Scan for the cell matching the given text and deliver its [x, y] coordinate at center. 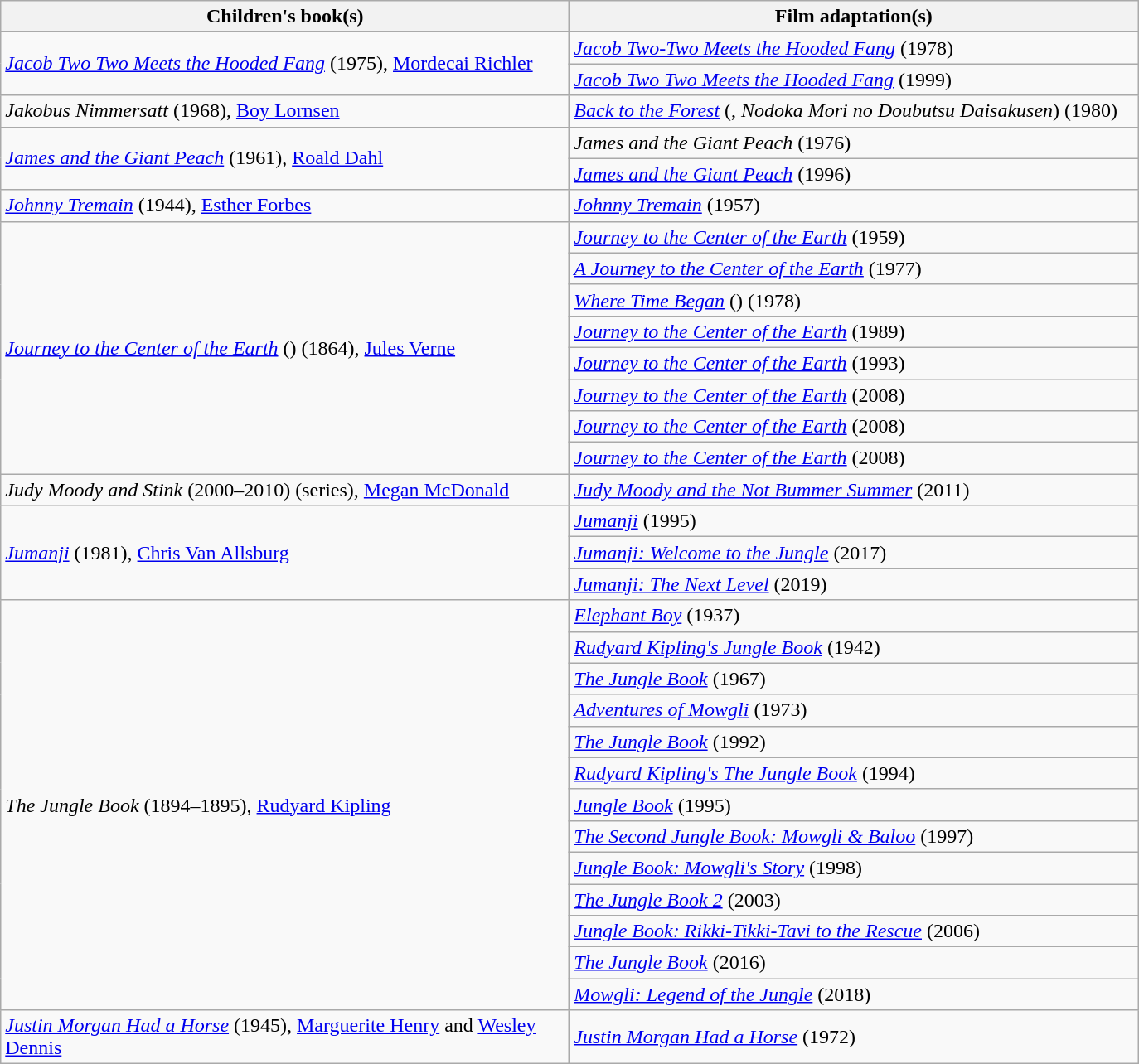
Jumanji (1981), Chris Van Allsburg [285, 553]
Film adaptation(s) [854, 17]
Back to the Forest (, Nodoka Mori no Doubutsu Daisakusen) (1980) [854, 111]
The Jungle Book (1967) [854, 679]
James and the Giant Peach (1976) [854, 143]
Jumanji: The Next Level (2019) [854, 584]
Johnny Tremain (1944), Esther Forbes [285, 206]
Johnny Tremain (1957) [854, 206]
Journey to the Center of the Earth () (1864), Jules Verne [285, 347]
Rudyard Kipling's The Jungle Book (1994) [854, 773]
Where Time Began () (1978) [854, 300]
A Journey to the Center of the Earth (1977) [854, 268]
Jumanji: Welcome to the Jungle (2017) [854, 553]
Judy Moody and the Not Bummer Summer (2011) [854, 490]
Jungle Book: Mowgli's Story (1998) [854, 868]
James and the Giant Peach (1996) [854, 174]
Jungle Book (1995) [854, 805]
Judy Moody and Stink (2000–2010) (series), Megan McDonald [285, 490]
The Jungle Book (2016) [854, 963]
Justin Morgan Had a Horse (1945), Marguerite Henry and Wesley Dennis [285, 1037]
The Jungle Book (1992) [854, 742]
Journey to the Center of the Earth (1959) [854, 237]
Children's book(s) [285, 17]
The Jungle Book 2 (2003) [854, 899]
Jacob Two-Two Meets the Hooded Fang (1978) [854, 48]
Rudyard Kipling's Jungle Book (1942) [854, 647]
The Second Jungle Book: Mowgli & Baloo (1997) [854, 836]
Elephant Boy (1937) [854, 616]
Adventures of Mowgli (1973) [854, 710]
Jacob Two Two Meets the Hooded Fang (1999) [854, 80]
Jungle Book: Rikki-Tikki-Tavi to the Rescue (2006) [854, 931]
Jumanji (1995) [854, 521]
Journey to the Center of the Earth (1989) [854, 331]
The Jungle Book (1894–1895), Rudyard Kipling [285, 805]
Mowgli: Legend of the Jungle (2018) [854, 994]
Journey to the Center of the Earth (1993) [854, 363]
James and the Giant Peach (1961), Roald Dahl [285, 158]
Jakobus Nimmersatt (1968), Boy Lornsen [285, 111]
Justin Morgan Had a Horse (1972) [854, 1037]
Jacob Two Two Meets the Hooded Fang (1975), Mordecai Richler [285, 64]
